Provide the (x, y) coordinate of the cell's center where the given text is located.  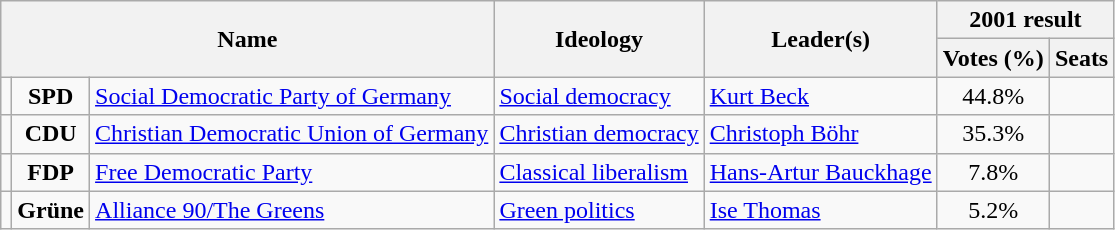
35.3% (993, 134)
Votes (%) (993, 58)
Kurt Beck (820, 96)
Christoph Böhr (820, 134)
Ideology (599, 39)
Classical liberalism (599, 172)
Seats (1081, 58)
Name (248, 39)
Social democracy (599, 96)
44.8% (993, 96)
SPD (51, 96)
Free Democratic Party (292, 172)
Alliance 90/The Greens (292, 210)
2001 result (1026, 20)
Hans-Artur Bauckhage (820, 172)
Green politics (599, 210)
7.8% (993, 172)
Christian democracy (599, 134)
Christian Democratic Union of Germany (292, 134)
CDU (51, 134)
5.2% (993, 210)
Leader(s) (820, 39)
Ise Thomas (820, 210)
FDP (51, 172)
Grüne (51, 210)
Social Democratic Party of Germany (292, 96)
